From the cell containing the given text, extract its center point as [x, y] coordinate. 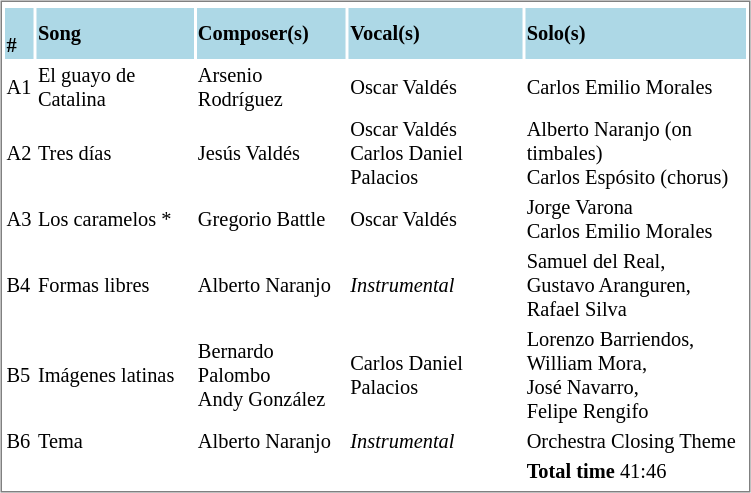
Carlos Emilio Morales [636, 88]
Solo(s) [636, 34]
A1 [19, 88]
Samuel del Real,Gustavo Aranguren,Rafael Silva [636, 286]
Orchestra Closing Theme [636, 442]
B4 [19, 286]
Lorenzo Barriendos,William Mora,José Navarro,Felipe Rengifo [636, 376]
Los caramelos * [114, 220]
Composer(s) [270, 34]
Imágenes latinas [114, 376]
El guayo de Catalina [114, 88]
Formas libres [114, 286]
Oscar ValdésCarlos Daniel Palacios [436, 154]
Gregorio Battle [270, 220]
Song [114, 34]
# [19, 34]
Arsenio Rodríguez [270, 88]
Total time 41:46 [636, 472]
Alberto Naranjo (on timbales)Carlos Espósito (chorus) [636, 154]
B6 [19, 442]
Bernardo PalomboAndy González [270, 376]
Jorge VaronaCarlos Emilio Morales [636, 220]
B5 [19, 376]
Tema [114, 442]
A3 [19, 220]
Jesús Valdés [270, 154]
Vocal(s) [436, 34]
Carlos Daniel Palacios [436, 376]
A2 [19, 154]
Tres días [114, 154]
